Identify which cell holds the provided text, then report its [x, y] central coordinate. 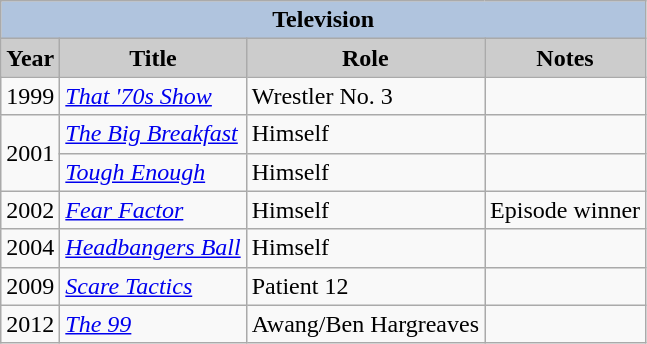
Tough Enough [153, 172]
Television [324, 20]
Notes [566, 58]
2001 [30, 153]
2002 [30, 210]
That '70s Show [153, 96]
Fear Factor [153, 210]
2004 [30, 248]
Awang/Ben Hargreaves [365, 324]
Scare Tactics [153, 286]
Patient 12 [365, 286]
The 99 [153, 324]
The Big Breakfast [153, 134]
Title [153, 58]
Headbangers Ball [153, 248]
Episode winner [566, 210]
Wrestler No. 3 [365, 96]
Year [30, 58]
Role [365, 58]
2009 [30, 286]
2012 [30, 324]
1999 [30, 96]
